Extract the [X, Y] coordinate from the center of the cell holding the provided text.  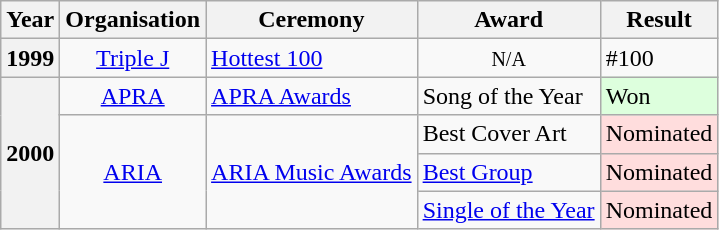
Triple J [133, 58]
APRA Awards [312, 96]
1999 [30, 58]
Best Cover Art [508, 134]
Won [659, 96]
Result [659, 20]
Single of the Year [508, 210]
ARIA Music Awards [312, 172]
Award [508, 20]
Organisation [133, 20]
Year [30, 20]
ARIA [133, 172]
Song of the Year [508, 96]
APRA [133, 96]
2000 [30, 153]
N/A [508, 58]
Ceremony [312, 20]
Hottest 100 [312, 58]
#100 [659, 58]
Best Group [508, 172]
